Locate the cell with the specified text and output its [X, Y] center coordinate. 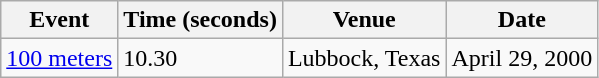
Time (seconds) [200, 20]
April 29, 2000 [522, 58]
Event [60, 20]
Lubbock, Texas [364, 58]
100 meters [60, 58]
Venue [364, 20]
Date [522, 20]
10.30 [200, 58]
